Output the [X, Y] coordinate of the center of the cell containing the given text.  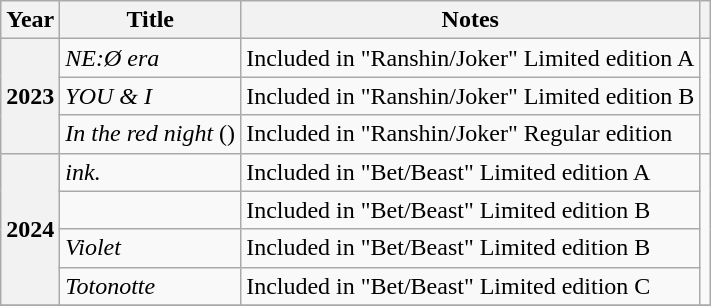
Notes [470, 20]
Year [30, 20]
Included in "Bet/Beast" Limited edition C [470, 286]
Included in "Bet/Beast" Limited edition A [470, 172]
2023 [30, 96]
In the red night () [150, 134]
Included in "Ranshin/Joker" Limited edition B [470, 96]
YOU & I [150, 96]
Included in "Ranshin/Joker" Limited edition A [470, 58]
ink. [150, 172]
2024 [30, 229]
Violet [150, 248]
Included in "Ranshin/Joker" Regular edition [470, 134]
Title [150, 20]
NE:Ø era [150, 58]
Totonotte [150, 286]
